For the text-containing cell, return its midpoint in (x, y) coordinate format. 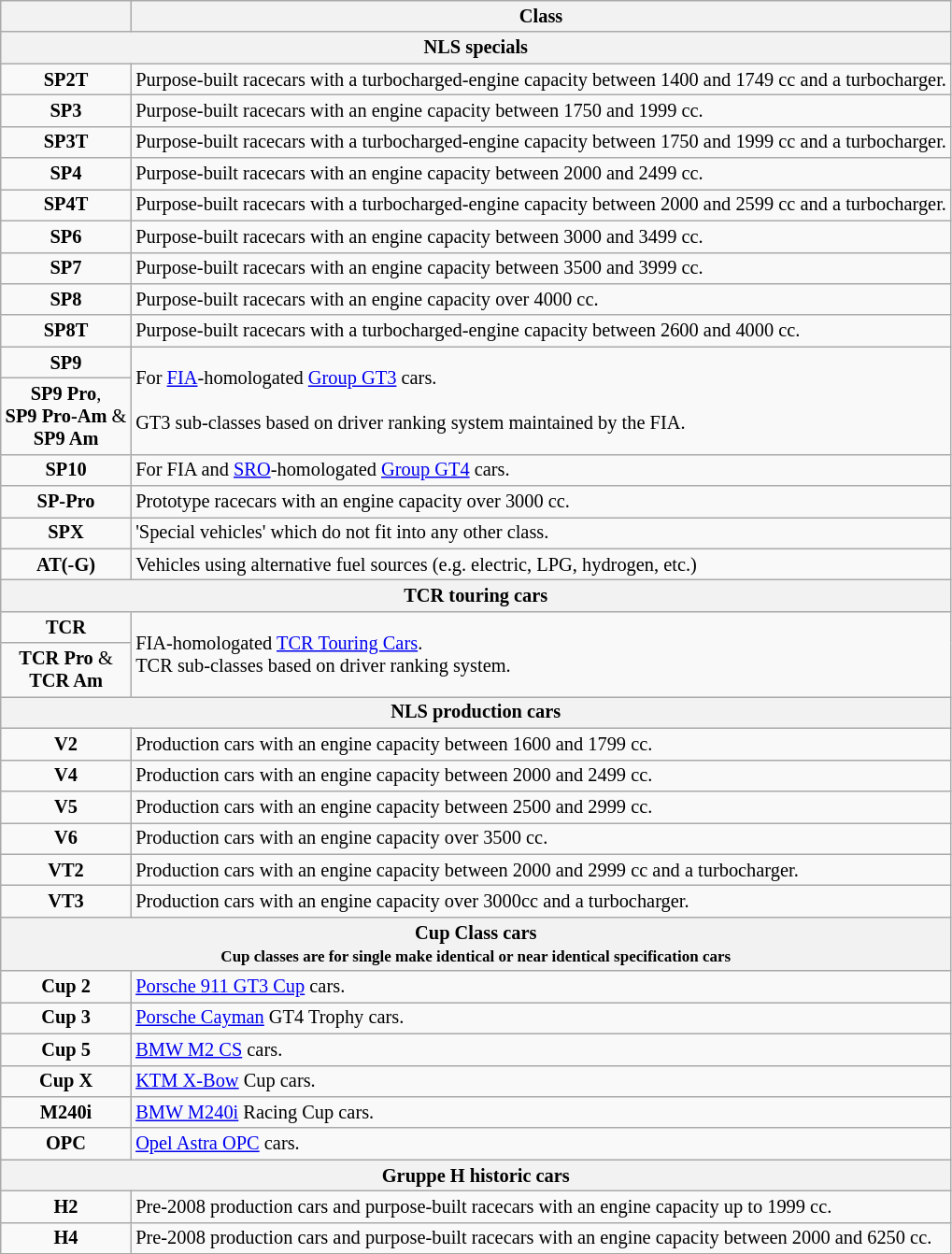
Purpose-built racecars with a turbocharged-engine capacity between 1750 and 1999 cc and a turbocharger. (540, 142)
SP8T (66, 331)
VT2 (66, 870)
M240i (66, 1112)
Purpose-built racecars with an engine capacity between 3000 and 3499 cc. (540, 236)
V5 (66, 806)
TCR Pro & TCR Am (66, 670)
For FIA-homologated Group GT3 cars. GT3 sub-classes based on driver ranking system maintained by the FIA. (540, 400)
TCR (66, 627)
SP2T (66, 79)
V4 (66, 776)
Porsche 911 GT3 Cup cars. (540, 987)
Production cars with an engine capacity between 2000 and 2999 cc and a turbocharger. (540, 870)
Production cars with an engine capacity over 3500 cc. (540, 838)
Production cars with an engine capacity between 2500 and 2999 cc. (540, 806)
SP9 Pro, SP9 Pro-Am & SP9 Am (66, 416)
Purpose-built racecars with a turbocharged-engine capacity between 2000 and 2599 cc and a turbocharger. (540, 205)
SP7 (66, 268)
Cup X (66, 1081)
SP9 (66, 363)
SP6 (66, 236)
BMW M2 CS cars. (540, 1049)
Purpose-built racecars with an engine capacity over 4000 cc. (540, 299)
Cup Class cars Cup classes are for single make identical or near identical specification cars (476, 944)
Gruppe H historic cars (476, 1176)
Purpose-built racecars with a turbocharged-engine capacity between 2600 and 4000 cc. (540, 331)
TCR touring cars (476, 595)
Cup 2 (66, 987)
SP-Pro (66, 502)
Purpose-built racecars with an engine capacity between 3500 and 3999 cc. (540, 268)
Opel Astra OPC cars. (540, 1144)
SPX (66, 533)
SP4 (66, 174)
SP3 (66, 110)
VT3 (66, 901)
BMW M240i Racing Cup cars. (540, 1112)
H4 (66, 1238)
OPC (66, 1144)
Purpose-built racecars with an engine capacity between 2000 and 2499 cc. (540, 174)
'Special vehicles' which do not fit into any other class. (540, 533)
KTM X-Bow Cup cars. (540, 1081)
NLS specials (476, 48)
Production cars with an engine capacity between 2000 and 2499 cc. (540, 776)
Vehicles using alternative fuel sources (e.g. electric, LPG, hydrogen, etc.) (540, 564)
V2 (66, 744)
SP4T (66, 205)
SP3T (66, 142)
Production cars with an engine capacity over 3000cc and a turbocharger. (540, 901)
Cup 5 (66, 1049)
V6 (66, 838)
Porsche Cayman GT4 Trophy cars. (540, 1018)
AT(-G) (66, 564)
Production cars with an engine capacity between 1600 and 1799 cc. (540, 744)
H2 (66, 1206)
NLS production cars (476, 712)
Cup 3 (66, 1018)
Class (540, 16)
Purpose-built racecars with an engine capacity between 1750 and 1999 cc. (540, 110)
SP10 (66, 470)
Prototype racecars with an engine capacity over 3000 cc. (540, 502)
FIA-homologated TCR Touring Cars. TCR sub-classes based on driver ranking system. (540, 654)
Pre-2008 production cars and purpose-built racecars with an engine capacity up to 1999 cc. (540, 1206)
For FIA and SRO-homologated Group GT4 cars. (540, 470)
SP8 (66, 299)
Purpose-built racecars with a turbocharged-engine capacity between 1400 and 1749 cc and a turbocharger. (540, 79)
Pre-2008 production cars and purpose-built racecars with an engine capacity between 2000 and 6250 cc. (540, 1238)
